Capture the cell that displays the provided text and extract its (X, Y) central coordinate. 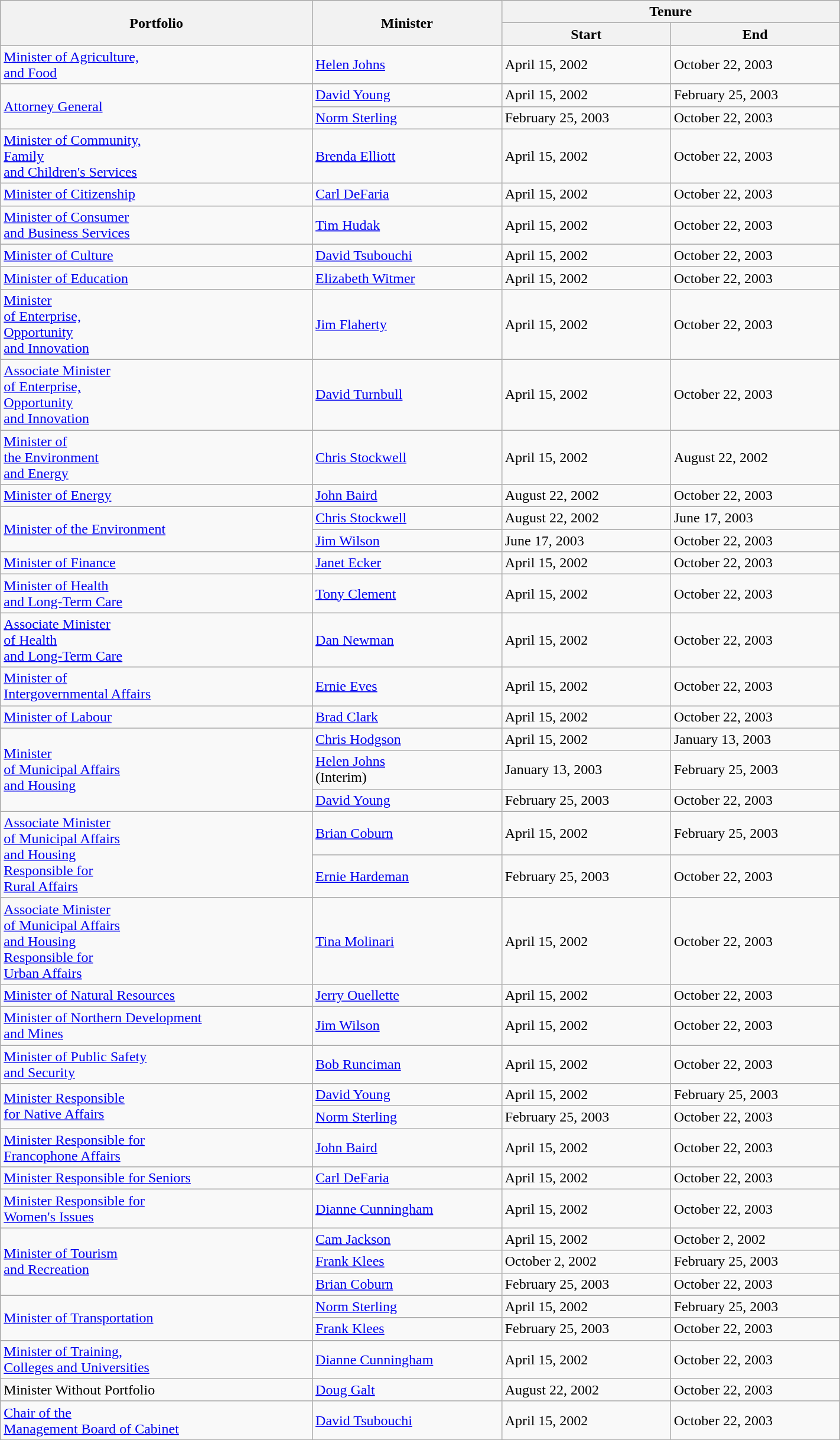
Start (586, 34)
Jerry Ouellette (408, 995)
Portfolio (157, 23)
Elizabeth Witmer (408, 278)
Bob Runciman (408, 1064)
Helen Johns (Interim) (408, 769)
Chris Hodgson (408, 739)
Minister of Natural Resources (157, 995)
Minister of Public Safety and Security (157, 1064)
Tim Hudak (408, 225)
Minister Responsible for Seniors (157, 1178)
Minister Responsible for Women's Issues (157, 1209)
Minister of Culture (157, 255)
Minister of Tourism and Recreation (157, 1262)
Minister Without Portfolio (157, 1390)
Tenure (670, 12)
Dan Newman (408, 640)
Minister of Agriculture, and Food (157, 65)
Brenda Elliott (408, 156)
Minister (408, 23)
Minister of Northern Development and Mines (157, 1026)
Helen Johns (408, 65)
Associate Minister of Municipal Affairs and Housing Responsible for Rural Affairs (157, 854)
Minister of Consumer and Business Services (157, 225)
Minister of Training, Colleges and Universities (157, 1359)
Minister of Enterprise, Opportunity and Innovation (157, 324)
Minister of Community, Family and Children's Services (157, 156)
Attorney General (157, 106)
Minister of the Environment and Energy (157, 457)
Brad Clark (408, 717)
Janet Ecker (408, 563)
Minister of Energy (157, 496)
Tina Molinari (408, 941)
Jim Flaherty (408, 324)
David Turnbull (408, 395)
Minister of Intergovernmental Affairs (157, 687)
Minister Responsible for Native Affairs (157, 1106)
Associate Minister of Enterprise, Opportunity and Innovation (157, 395)
Minister of Education (157, 278)
Ernie Eves (408, 687)
Cam Jackson (408, 1239)
Minister of Finance (157, 563)
Tony Clement (408, 593)
Associate Minister of Municipal Affairs and Housing Responsible for Urban Affairs (157, 941)
Minister of Labour (157, 717)
Minister of Citizenship (157, 194)
Minister of the Environment (157, 529)
Minister of Health and Long-Term Care (157, 593)
Associate Minister of Health and Long-Term Care (157, 640)
End (755, 34)
Minister of Municipal Affairs and Housing (157, 769)
Doug Galt (408, 1390)
Minister of Transportation (157, 1318)
Chair of the Management Board of Cabinet (157, 1421)
Minister Responsible for Francophone Affairs (157, 1148)
Ernie Hardeman (408, 876)
